Detect which cell encompasses the target text, then output its (x, y) center coordinate. 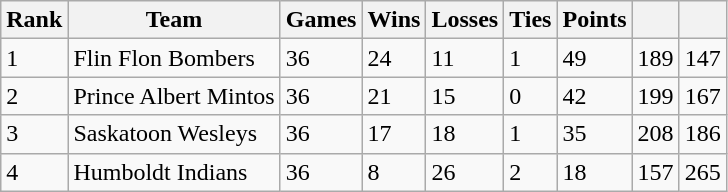
Humboldt Indians (174, 172)
49 (594, 58)
Flin Flon Bombers (174, 58)
Rank (34, 20)
199 (656, 96)
21 (394, 96)
Losses (465, 20)
4 (34, 172)
8 (394, 172)
189 (656, 58)
17 (394, 134)
157 (656, 172)
35 (594, 134)
186 (702, 134)
Prince Albert Mintos (174, 96)
147 (702, 58)
3 (34, 134)
42 (594, 96)
11 (465, 58)
Wins (394, 20)
Team (174, 20)
Saskatoon Wesleys (174, 134)
167 (702, 96)
208 (656, 134)
0 (530, 96)
Points (594, 20)
26 (465, 172)
24 (394, 58)
265 (702, 172)
Ties (530, 20)
Games (321, 20)
15 (465, 96)
